Identify which cell holds the provided text, then report its (X, Y) central coordinate. 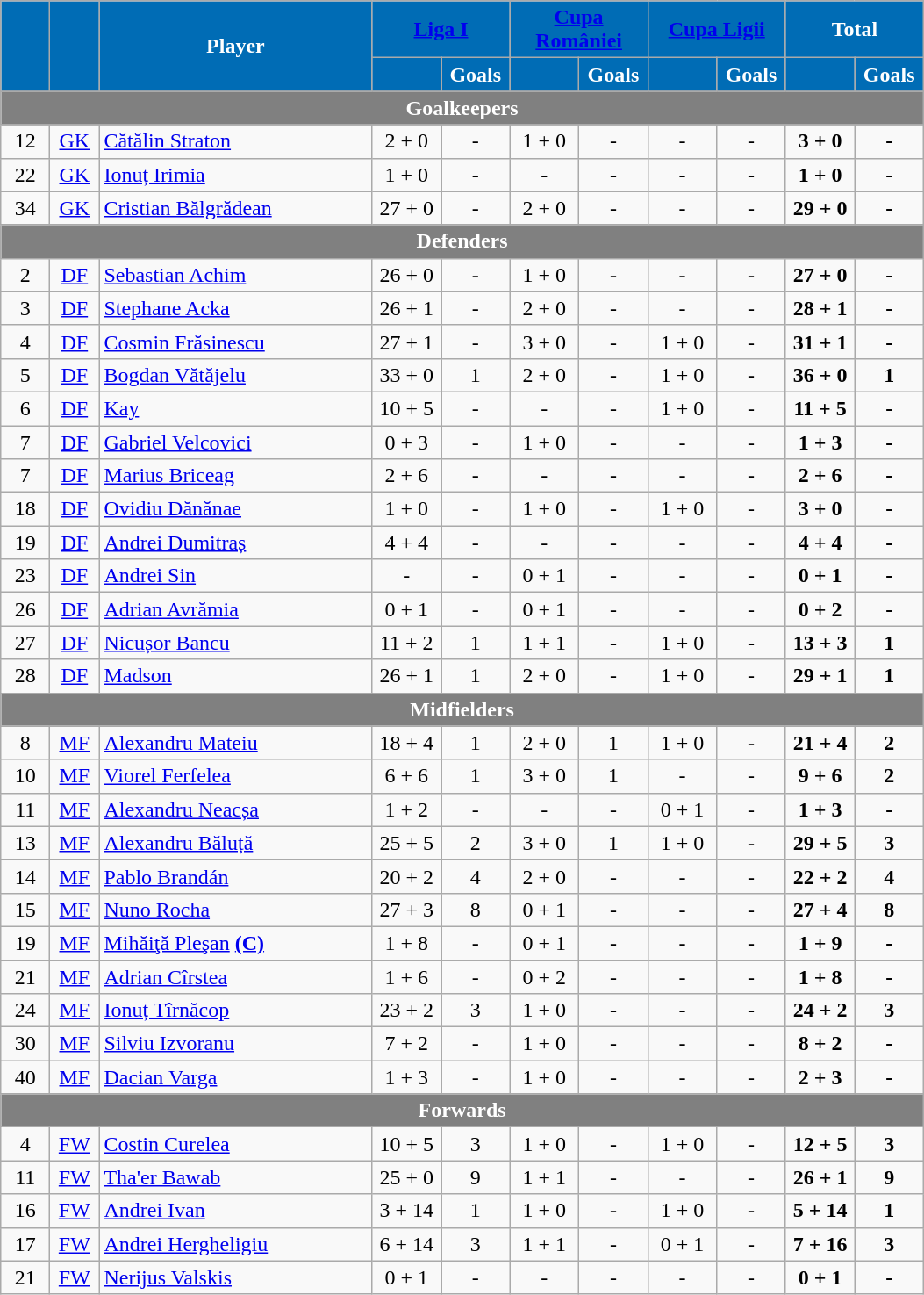
22 + 2 (820, 876)
Ovidiu Dănănae (235, 509)
12 (25, 141)
Viorel Ferfelea (235, 776)
2 + 3 (820, 1077)
27 (25, 643)
40 (25, 1077)
Forwards (462, 1111)
Mihăiţă Pleşan (C) (235, 943)
Midfielders (462, 709)
8 + 2 (820, 1044)
11 + 2 (407, 643)
28 (25, 676)
26 (25, 609)
Nerijus Valskis (235, 1277)
24 (25, 1011)
Kay (235, 408)
22 (25, 175)
29 + 0 (820, 208)
Marius Briceag (235, 476)
1 + 9 (820, 943)
1 + 6 (407, 977)
5 (25, 375)
29 + 1 (820, 676)
34 (25, 208)
Stephane Acka (235, 308)
Ionuț Irimia (235, 175)
Cupa României (579, 30)
11 + 5 (820, 408)
Alexandru Băluță (235, 843)
23 + 2 (407, 1011)
Alexandru Mateiu (235, 743)
33 + 0 (407, 375)
6 + 6 (407, 776)
6 (25, 408)
3 + 14 (407, 1211)
Cătălin Straton (235, 141)
0 + 3 (407, 442)
14 (25, 876)
25 + 5 (407, 843)
Cupa Ligii (716, 30)
27 + 3 (407, 910)
28 + 1 (820, 308)
26 + 0 (407, 275)
Alexandru Neacșa (235, 809)
Bogdan Vătăjelu (235, 375)
30 (25, 1044)
13 (25, 843)
Andrei Hergheligiu (235, 1244)
Andrei Sin (235, 576)
25 + 0 (407, 1177)
Goalkeepers (462, 108)
31 + 1 (820, 342)
Ionuț Tîrnăcop (235, 1011)
7 + 16 (820, 1244)
27 + 4 (820, 910)
Nicușor Bancu (235, 643)
Nuno Rocha (235, 910)
18 (25, 509)
13 + 3 (820, 643)
5 + 14 (820, 1211)
12 + 5 (820, 1144)
Cristian Bălgrădean (235, 208)
9 + 6 (820, 776)
Player (235, 46)
21 + 4 (820, 743)
24 + 2 (820, 1011)
Adrian Avrămia (235, 609)
Tha'er Bawab (235, 1177)
36 + 0 (820, 375)
27 + 1 (407, 342)
23 (25, 576)
Cosmin Frăsinescu (235, 342)
15 (25, 910)
Silviu Izvoranu (235, 1044)
29 + 5 (820, 843)
Adrian Cîrstea (235, 977)
7 + 2 (407, 1044)
Gabriel Velcovici (235, 442)
6 + 14 (407, 1244)
Madson (235, 676)
Andrei Dumitraș (235, 543)
Defenders (462, 241)
Pablo Brandán (235, 876)
1 + 2 (407, 809)
Andrei Ivan (235, 1211)
18 + 4 (407, 743)
10 (25, 776)
16 (25, 1211)
17 (25, 1244)
Dacian Varga (235, 1077)
Liga I (441, 30)
Costin Curelea (235, 1144)
Total (855, 30)
20 + 2 (407, 876)
Sebastian Achim (235, 275)
